Capture the cell that displays the provided text and extract its (x, y) central coordinate. 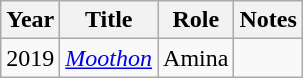
Amina (196, 58)
Role (196, 20)
Notes (268, 20)
Year (30, 20)
2019 (30, 58)
Moothon (109, 58)
Title (109, 20)
